Pinpoint the cell where the given text exists, returning its [X, Y] midpoint coordinate. 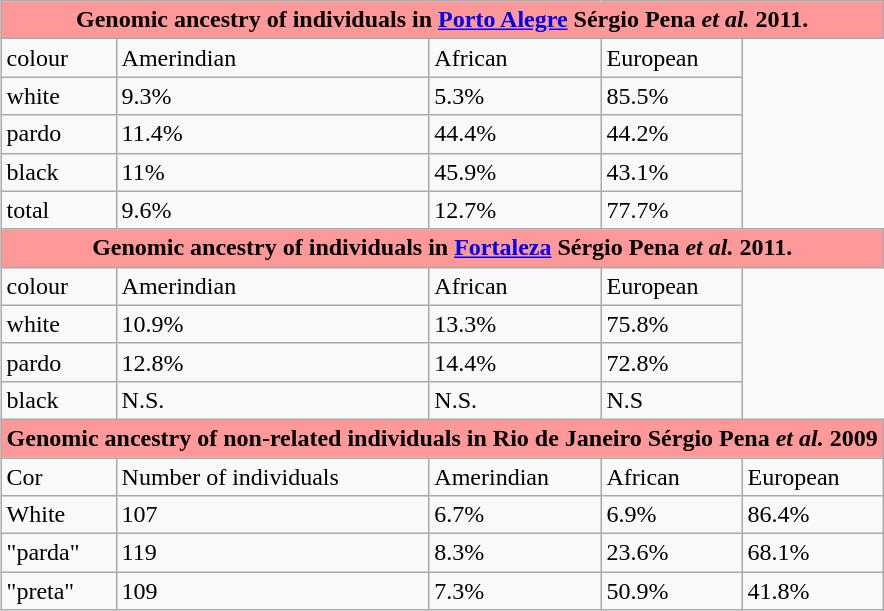
44.2% [672, 134]
"preta" [58, 591]
44.4% [515, 134]
Genomic ancestry of individuals in Fortaleza Sérgio Pena et al. 2011. [442, 248]
10.9% [272, 324]
7.3% [515, 591]
72.8% [672, 362]
43.1% [672, 172]
12.7% [515, 210]
109 [272, 591]
Genomic ancestry of individuals in Porto Alegre Sérgio Pena et al. 2011. [442, 20]
14.4% [515, 362]
86.4% [812, 515]
Genomic ancestry of non-related individuals in Rio de Janeiro Sérgio Pena et al. 2009 [442, 438]
5.3% [515, 96]
8.3% [515, 553]
6.7% [515, 515]
total [58, 210]
107 [272, 515]
Number of individuals [272, 477]
13.3% [515, 324]
68.1% [812, 553]
9.3% [272, 96]
White [58, 515]
119 [272, 553]
85.5% [672, 96]
Cor [58, 477]
45.9% [515, 172]
12.8% [272, 362]
11.4% [272, 134]
50.9% [672, 591]
9.6% [272, 210]
11% [272, 172]
77.7% [672, 210]
6.9% [672, 515]
75.8% [672, 324]
N.S [672, 400]
"parda" [58, 553]
41.8% [812, 591]
23.6% [672, 553]
